Return (x, y) of the center of cell containing provided text 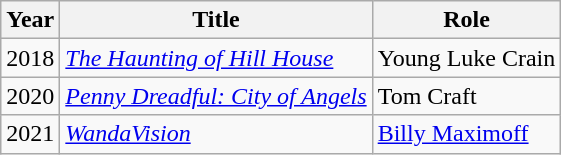
2020 (30, 96)
Billy Maximoff (466, 134)
2018 (30, 58)
The Haunting of Hill House (216, 58)
Year (30, 20)
2021 (30, 134)
WandaVision (216, 134)
Penny Dreadful: City of Angels (216, 96)
Role (466, 20)
Title (216, 20)
Young Luke Crain (466, 58)
Tom Craft (466, 96)
